Find where the given text appears and provide that cell's center as [x, y] coordinate. 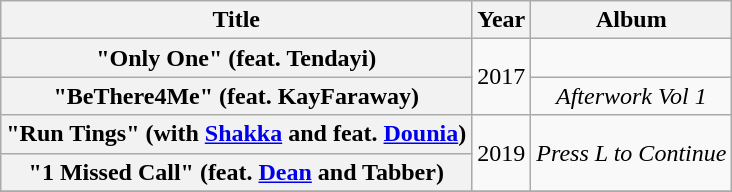
2019 [502, 153]
Press L to Continue [632, 153]
2017 [502, 77]
"1 Missed Call" (feat. Dean and Tabber) [236, 172]
Album [632, 20]
"Only One" (feat. Tendayi) [236, 58]
Year [502, 20]
"Run Tings" (with Shakka and feat. Dounia) [236, 134]
Title [236, 20]
Afterwork Vol 1 [632, 96]
"BeThere4Me" (feat. KayFaraway) [236, 96]
